For the text-containing cell, return its midpoint in (X, Y) coordinate format. 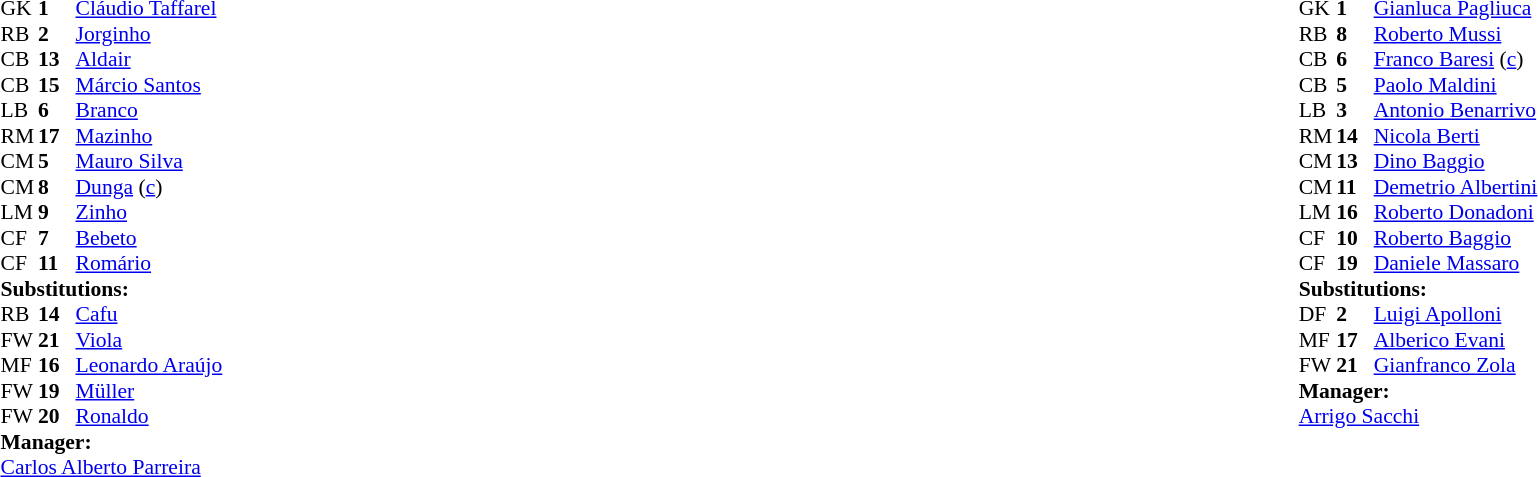
Müller (150, 391)
Branco (150, 111)
Viola (150, 340)
Leonardo Araújo (150, 365)
Dunga (c) (150, 187)
Roberto Donadoni (1456, 213)
3 (1355, 111)
Jorginho (150, 34)
Roberto Baggio (1456, 238)
Dino Baggio (1456, 161)
10 (1355, 238)
20 (57, 417)
Márcio Santos (150, 85)
15 (57, 85)
Antonio Benarrivo (1456, 111)
Cafu (150, 315)
Franco Baresi (c) (1456, 59)
Demetrio Albertini (1456, 187)
Romário (150, 263)
7 (57, 238)
Daniele Massaro (1456, 263)
Paolo Maldini (1456, 85)
Roberto Mussi (1456, 34)
Bebeto (150, 238)
Gianfranco Zola (1456, 365)
Zinho (150, 213)
Alberico Evani (1456, 340)
Ronaldo (150, 417)
Luigi Apolloni (1456, 315)
Mazinho (150, 136)
9 (57, 213)
DF (1318, 315)
Arrigo Sacchi (1418, 417)
Mauro Silva (150, 161)
Aldair (150, 59)
Nicola Berti (1456, 136)
